Capture the cell that displays the provided text and extract its (X, Y) central coordinate. 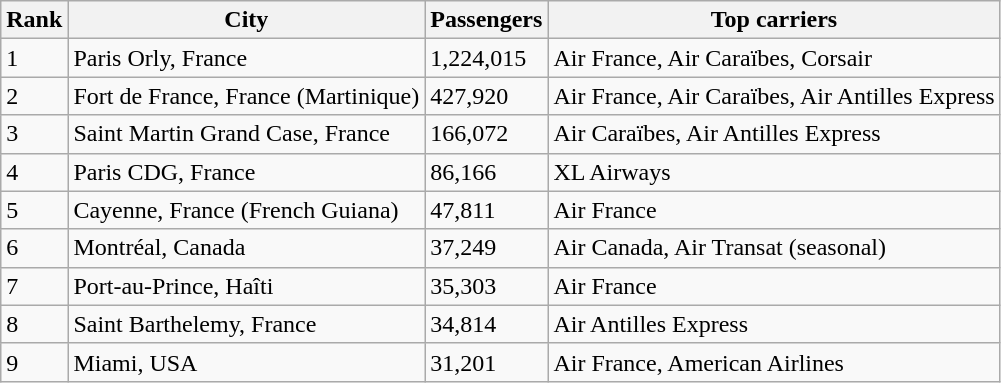
1,224,015 (486, 58)
City (246, 20)
Passengers (486, 20)
5 (34, 210)
Saint Barthelemy, France (246, 324)
9 (34, 362)
86,166 (486, 172)
Fort de France, France (Martinique) (246, 96)
XL Airways (774, 172)
Air France, American Airlines (774, 362)
Montréal, Canada (246, 248)
1 (34, 58)
Air France, Air Caraïbes, Corsair (774, 58)
3 (34, 134)
Port-au-Prince, Haîti (246, 286)
Rank (34, 20)
Air Caraïbes, Air Antilles Express (774, 134)
Air Antilles Express (774, 324)
2 (34, 96)
Paris CDG, France (246, 172)
Miami, USA (246, 362)
7 (34, 286)
Saint Martin Grand Case, France (246, 134)
47,811 (486, 210)
35,303 (486, 286)
Top carriers (774, 20)
8 (34, 324)
166,072 (486, 134)
4 (34, 172)
Air Canada, Air Transat (seasonal) (774, 248)
427,920 (486, 96)
Paris Orly, France (246, 58)
6 (34, 248)
Cayenne, France (French Guiana) (246, 210)
31,201 (486, 362)
37,249 (486, 248)
Air France, Air Caraïbes, Air Antilles Express (774, 96)
34,814 (486, 324)
